Identify which cell holds the provided text, then report its (x, y) central coordinate. 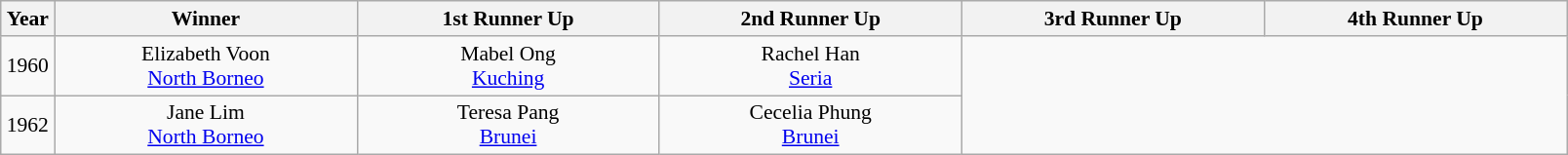
Rachel HanSeria (810, 66)
Jane LimNorth Borneo (206, 125)
Teresa PangBrunei (508, 125)
Mabel OngKuching (508, 66)
2nd Runner Up (810, 19)
3rd Runner Up (1113, 19)
Elizabeth VoonNorth Borneo (206, 66)
1st Runner Up (508, 19)
1960 (27, 66)
1962 (27, 125)
4th Runner Up (1415, 19)
Cecelia PhungBrunei (810, 125)
Year (27, 19)
Winner (206, 19)
